Return the (X, Y) coordinate for the center point of the cell that contains the specified text.  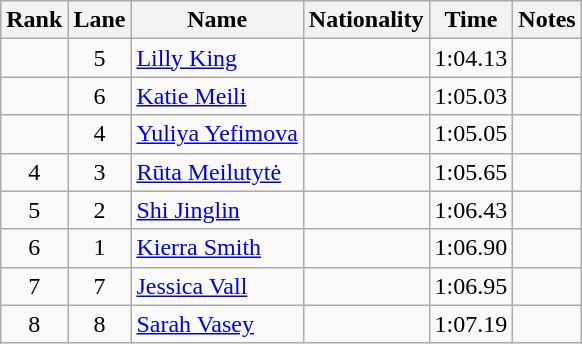
Shi Jinglin (217, 210)
1:06.95 (471, 286)
Jessica Vall (217, 286)
1:04.13 (471, 58)
1:05.65 (471, 172)
Rank (34, 20)
1:06.90 (471, 248)
Name (217, 20)
Notes (547, 20)
Time (471, 20)
1:07.19 (471, 324)
Sarah Vasey (217, 324)
Kierra Smith (217, 248)
1:05.05 (471, 134)
3 (100, 172)
1 (100, 248)
Lilly King (217, 58)
1:06.43 (471, 210)
Nationality (366, 20)
2 (100, 210)
Rūta Meilutytė (217, 172)
1:05.03 (471, 96)
Lane (100, 20)
Katie Meili (217, 96)
Yuliya Yefimova (217, 134)
